Provide the (X, Y) coordinate of the cell's center where the given text is located.  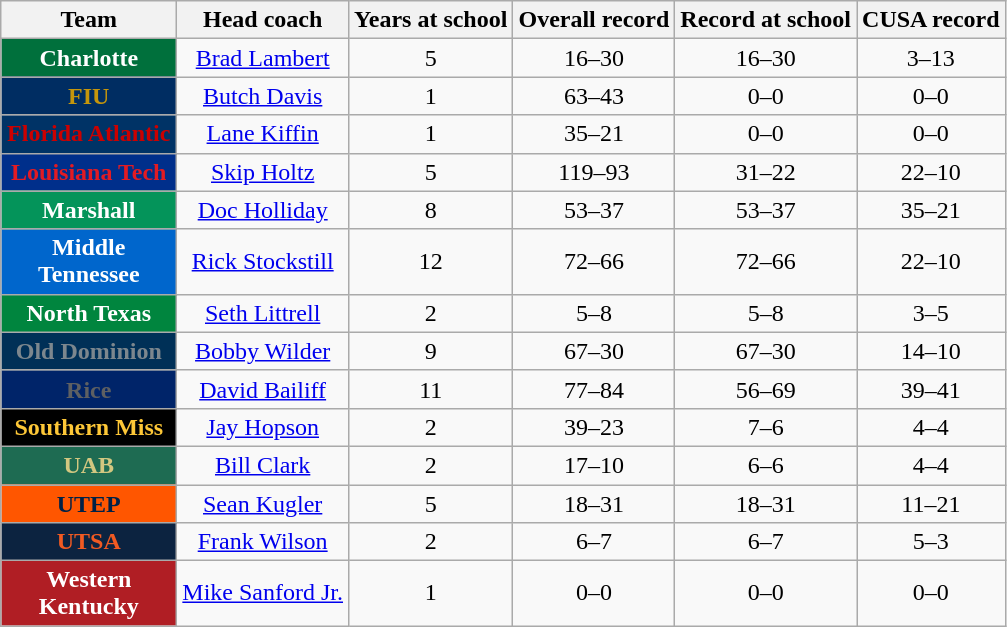
Southern Miss (89, 427)
Old Dominion (89, 351)
12 (431, 262)
Sean Kugler (263, 503)
31–22 (766, 172)
Western Kentucky (89, 594)
Brad Lambert (263, 58)
39–41 (932, 389)
17–10 (594, 465)
11 (431, 389)
5–3 (932, 542)
Overall record (594, 20)
Mike Sanford Jr. (263, 594)
Lane Kiffin (263, 134)
Head coach (263, 20)
North Texas (89, 313)
Marshall (89, 210)
Bobby Wilder (263, 351)
Frank Wilson (263, 542)
Middle Tennessee (89, 262)
77–84 (594, 389)
3–5 (932, 313)
3–13 (932, 58)
14–10 (932, 351)
UAB (89, 465)
UTEP (89, 503)
Record at school (766, 20)
9 (431, 351)
119–93 (594, 172)
6–6 (766, 465)
Seth Littrell (263, 313)
Florida Atlantic (89, 134)
UTSA (89, 542)
Louisiana Tech (89, 172)
Rice (89, 389)
Years at school (431, 20)
7–6 (766, 427)
Jay Hopson (263, 427)
Butch Davis (263, 96)
56–69 (766, 389)
Rick Stockstill (263, 262)
Skip Holtz (263, 172)
Bill Clark (263, 465)
CUSA record (932, 20)
39–23 (594, 427)
8 (431, 210)
11–21 (932, 503)
63–43 (594, 96)
Charlotte (89, 58)
Doc Holliday (263, 210)
Team (89, 20)
FIU (89, 96)
David Bailiff (263, 389)
